Locate the cell with the specified text and output its [X, Y] center coordinate. 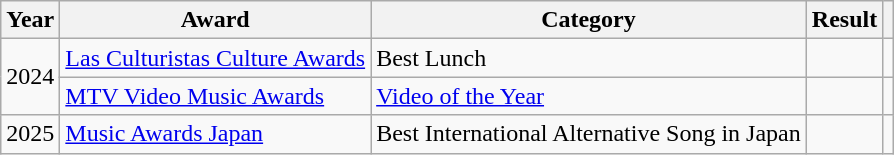
Video of the Year [589, 96]
Result [844, 20]
2025 [30, 134]
2024 [30, 77]
Las Culturistas Culture Awards [216, 58]
Award [216, 20]
Year [30, 20]
MTV Video Music Awards [216, 96]
Category [589, 20]
Music Awards Japan [216, 134]
Best Lunch [589, 58]
Best International Alternative Song in Japan [589, 134]
